Return (X, Y) of the center of cell containing provided text 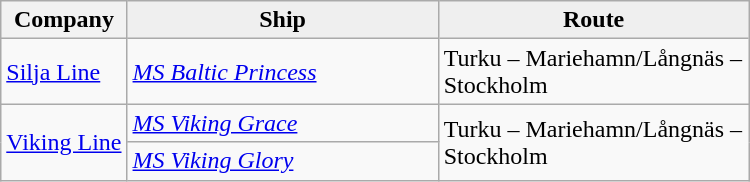
MS Viking Glory (282, 161)
Company (64, 20)
MS Baltic Princess (282, 72)
Silja Line (64, 72)
MS Viking Grace (282, 123)
Route (594, 20)
Viking Line (64, 142)
Ship (282, 20)
